Return the (x, y) coordinate for the center point of the cell that contains the specified text.  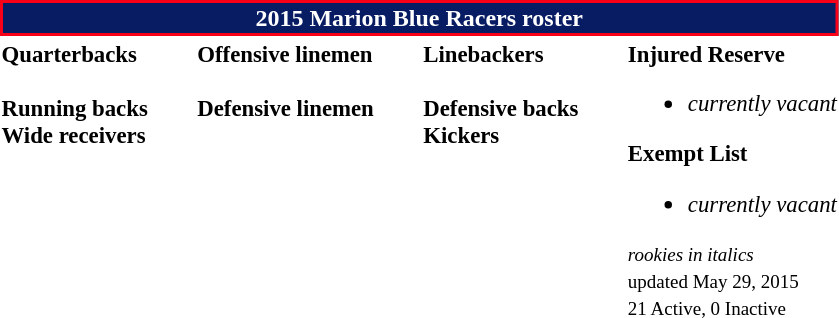
2015 Marion Blue Racers roster (419, 18)
